Pinpoint the cell where the given text exists, returning its [X, Y] midpoint coordinate. 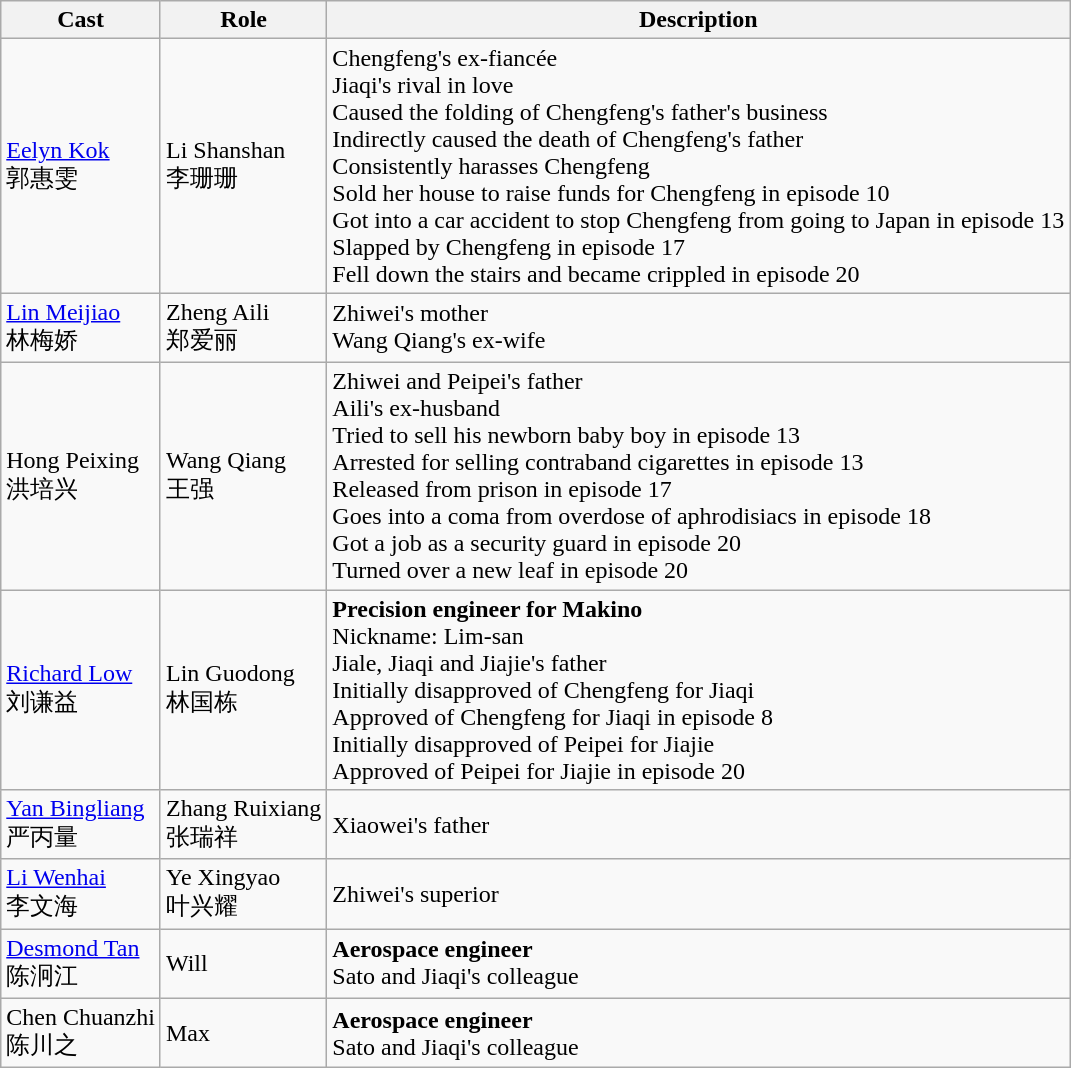
Li Wenhai 李文海 [81, 894]
Wang Qiang 王强 [243, 476]
Will [243, 964]
Lin Meijiao 林梅娇 [81, 328]
Li Shanshan 李珊珊 [243, 166]
Description [698, 20]
Desmond Tan 陈泂江 [81, 964]
Eelyn Kok 郭惠雯 [81, 166]
Yan Bingliang 严丙量 [81, 825]
Zhang Ruixiang 张瑞祥 [243, 825]
Max [243, 1033]
Lin Guodong 林国栋 [243, 690]
Hong Peixing 洪培兴 [81, 476]
Xiaowei's father [698, 825]
Ye Xingyao 叶兴耀 [243, 894]
Zhiwei's mother Wang Qiang's ex-wife [698, 328]
Cast [81, 20]
Zheng Aili 郑爱丽 [243, 328]
Richard Low 刘谦益 [81, 690]
Chen Chuanzhi 陈川之 [81, 1033]
Zhiwei's superior [698, 894]
Role [243, 20]
